Output the [X, Y] coordinate of the center of the cell containing the given text.  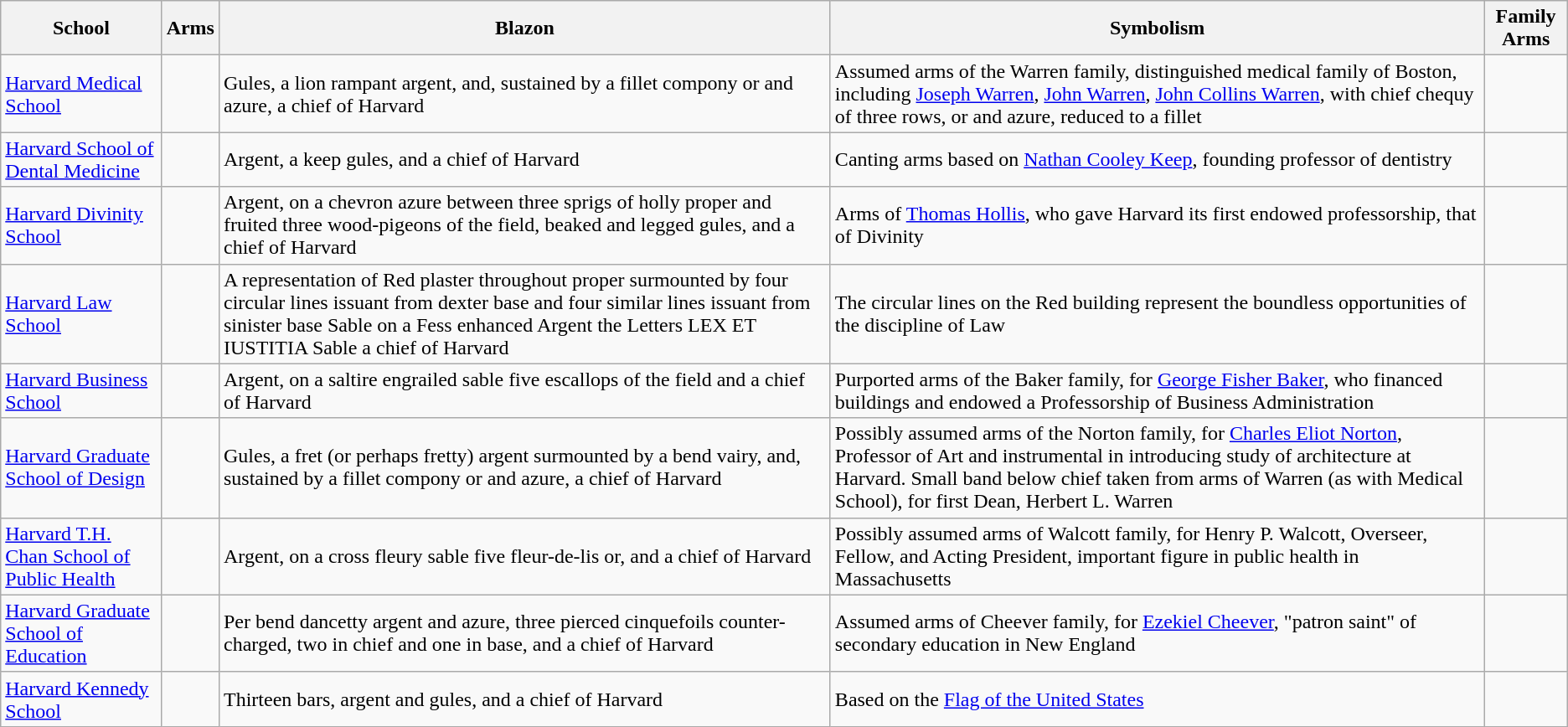
Per bend dancetty argent and azure, three pierced cinquefoils counter-charged, two in chief and one in base, and a chief of Harvard [524, 633]
Gules, a lion rampant argent, and, sustained by a fillet compony or and azure, a chief of Harvard [524, 94]
Argent, on a cross fleury sable five fleur-de-lis or, and a chief of Harvard [524, 556]
Based on the Flag of the United States [1158, 699]
Argent, on a saltire engrailed sable five escallops of the field and a chief of Harvard [524, 390]
Harvard T.H. Chan School of Public Health [81, 556]
Purported arms of the Baker family, for George Fisher Baker, who financed buildings and endowed a Professorship of Business Administration [1158, 390]
Canting arms based on Nathan Cooley Keep, founding professor of dentistry [1158, 159]
Arms of Thomas Hollis, who gave Harvard its first endowed professorship, that of Divinity [1158, 225]
Symbolism [1158, 28]
Assumed arms of Cheever family, for Ezekiel Cheever, "patron saint" of secondary education in New England [1158, 633]
Blazon [524, 28]
Harvard School of Dental Medicine [81, 159]
Harvard Law School [81, 313]
Harvard Divinity School [81, 225]
Arms [190, 28]
Harvard Medical School [81, 94]
Harvard Business School [81, 390]
Thirteen bars, argent and gules, and a chief of Harvard [524, 699]
Family Arms [1526, 28]
Harvard Graduate School of Education [81, 633]
School [81, 28]
Harvard Kennedy School [81, 699]
Gules, a fret (or perhaps fretty) argent surmounted by a bend vairy, and, sustained by a fillet compony or and azure, a chief of Harvard [524, 467]
The circular lines on the Red building represent the boundless opportunities of the discipline of Law [1158, 313]
Argent, a keep gules, and a chief of Harvard [524, 159]
Harvard Graduate School of Design [81, 467]
